Locate the cell with the specified text and output its (x, y) center coordinate. 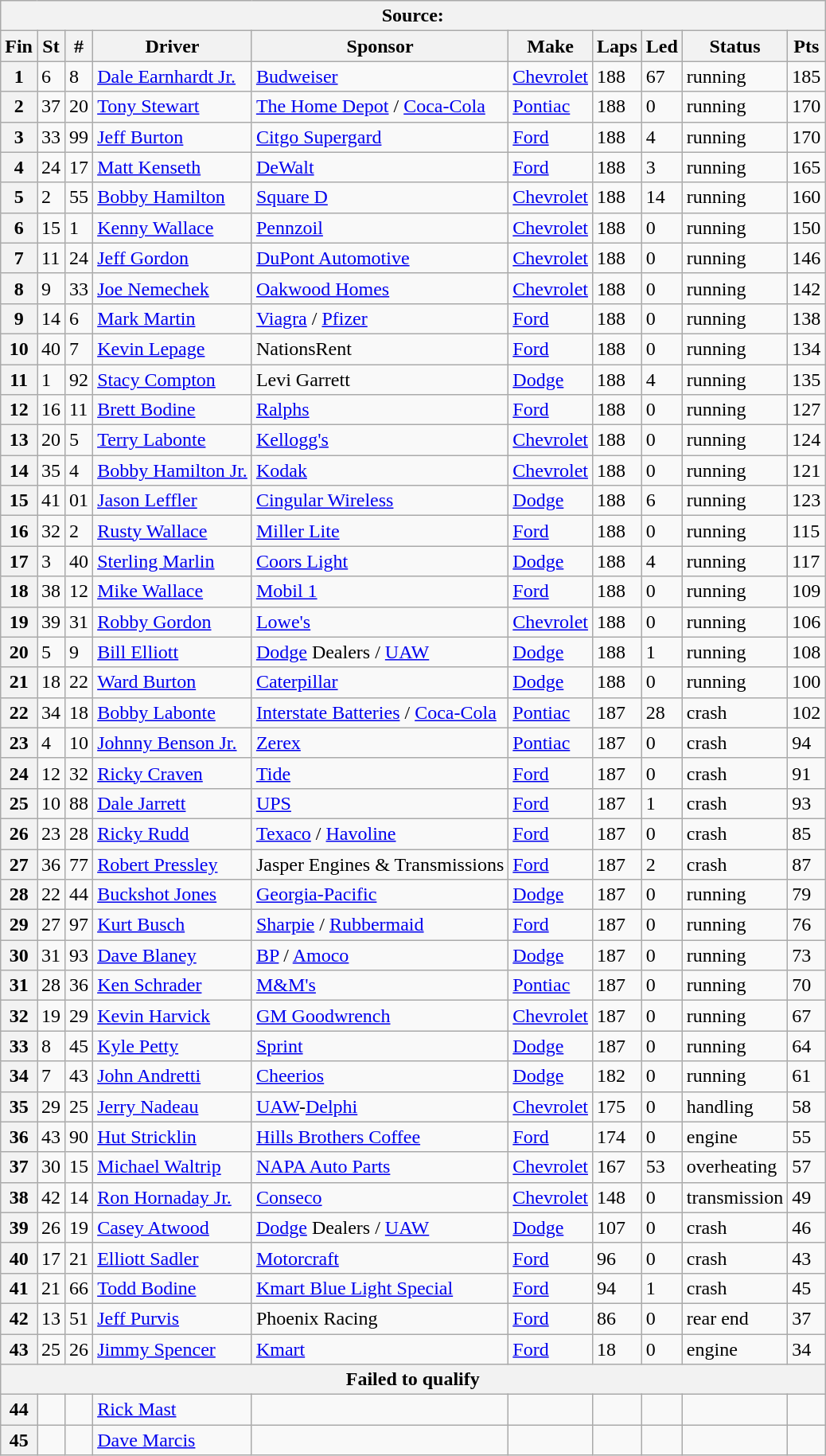
UAW-Delphi (380, 1107)
Jeff Purvis (173, 1318)
66 (80, 1288)
St (51, 46)
Pts (807, 46)
Ricky Rudd (173, 833)
Source: (413, 16)
182 (617, 1076)
148 (617, 1197)
Robby Gordon (173, 622)
85 (807, 833)
John Andretti (173, 1076)
Levi Garrett (380, 380)
rear end (734, 1318)
01 (80, 501)
BP / Amoco (380, 955)
96 (617, 1258)
134 (807, 349)
142 (807, 288)
Johnny Benson Jr. (173, 743)
Dave Blaney (173, 955)
Bobby Hamilton (173, 197)
Texaco / Havoline (380, 833)
GM Goodwrench (380, 1016)
Dave Marcis (173, 1440)
Rusty Wallace (173, 531)
150 (807, 228)
NationsRent (380, 349)
Mobil 1 (380, 591)
Fin (19, 46)
106 (807, 622)
Sponsor (380, 46)
Dale Jarrett (173, 803)
107 (617, 1228)
Kevin Harvick (173, 1016)
Zerex (380, 743)
Georgia-Pacific (380, 895)
175 (617, 1107)
127 (807, 410)
Hut Stricklin (173, 1137)
57 (807, 1167)
Laps (617, 46)
DuPont Automotive (380, 258)
Led (662, 46)
Ron Hornaday Jr. (173, 1197)
Jerry Nadeau (173, 1107)
49 (807, 1197)
Status (734, 46)
Make (551, 46)
Conseco (380, 1197)
77 (80, 864)
Stacy Compton (173, 380)
Ward Burton (173, 682)
185 (807, 76)
Ken Schrader (173, 986)
Sprint (380, 1046)
Pennzoil (380, 228)
Mike Wallace (173, 591)
The Home Depot / Coca-Cola (380, 107)
Driver (173, 46)
167 (617, 1167)
99 (80, 137)
86 (617, 1318)
Bobby Labonte (173, 712)
Buckshot Jones (173, 895)
Bill Elliott (173, 652)
Square D (380, 197)
M&M's (380, 986)
124 (807, 440)
Lowe's (380, 622)
transmission (734, 1197)
Terry Labonte (173, 440)
Rick Mast (173, 1410)
Failed to qualify (413, 1380)
100 (807, 682)
Kellogg's (380, 440)
NAPA Auto Parts (380, 1167)
Todd Bodine (173, 1288)
61 (807, 1076)
Cingular Wireless (380, 501)
Casey Atwood (173, 1228)
174 (617, 1137)
Jeff Burton (173, 137)
Elliott Sadler (173, 1258)
Mark Martin (173, 318)
Matt Kenseth (173, 167)
115 (807, 531)
87 (807, 864)
79 (807, 895)
165 (807, 167)
Jeff Gordon (173, 258)
DeWalt (380, 167)
73 (807, 955)
70 (807, 986)
Sharpie / Rubbermaid (380, 925)
Tide (380, 773)
Interstate Batteries / Coca-Cola (380, 712)
Coors Light (380, 561)
Kyle Petty (173, 1046)
Dale Earnhardt Jr. (173, 76)
Kmart Blue Light Special (380, 1288)
91 (807, 773)
overheating (734, 1167)
Sterling Marlin (173, 561)
Joe Nemechek (173, 288)
# (80, 46)
138 (807, 318)
Jasper Engines & Transmissions (380, 864)
88 (80, 803)
Ricky Craven (173, 773)
Tony Stewart (173, 107)
Jason Leffler (173, 501)
Citgo Supergard (380, 137)
Caterpillar (380, 682)
Hills Brothers Coffee (380, 1137)
51 (80, 1318)
53 (662, 1167)
UPS (380, 803)
102 (807, 712)
handling (734, 1107)
Kmart (380, 1349)
76 (807, 925)
Miller Lite (380, 531)
Michael Waltrip (173, 1167)
Kenny Wallace (173, 228)
109 (807, 591)
Phoenix Racing (380, 1318)
Kurt Busch (173, 925)
Budweiser (380, 76)
Cheerios (380, 1076)
Viagra / Pfizer (380, 318)
108 (807, 652)
Robert Pressley (173, 864)
146 (807, 258)
121 (807, 470)
Oakwood Homes (380, 288)
90 (80, 1137)
Jimmy Spencer (173, 1349)
58 (807, 1107)
97 (80, 925)
160 (807, 197)
Kevin Lepage (173, 349)
92 (80, 380)
Ralphs (380, 410)
Motorcraft (380, 1258)
46 (807, 1228)
135 (807, 380)
Bobby Hamilton Jr. (173, 470)
123 (807, 501)
64 (807, 1046)
117 (807, 561)
Brett Bodine (173, 410)
Kodak (380, 470)
